Locate the cell with the specified text and output its [x, y] center coordinate. 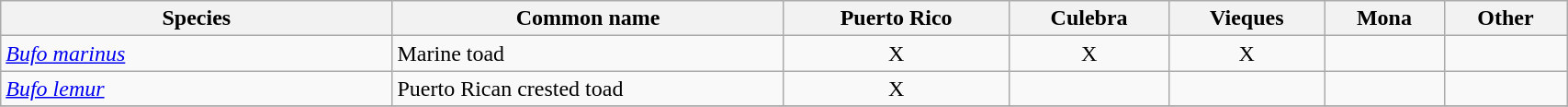
Bufo marinus [197, 53]
Common name [588, 18]
Species [197, 18]
Bufo lemur [197, 89]
Mona [1385, 18]
Other [1505, 18]
Puerto Rican crested toad [588, 89]
Marine toad [588, 53]
Culebra [1089, 18]
Puerto Rico [897, 18]
Vieques [1247, 18]
